Return the [x, y] coordinate for the center point of the cell that contains the specified text.  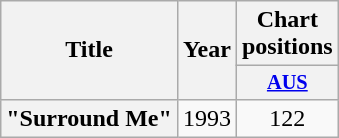
Title [90, 50]
122 [287, 118]
1993 [206, 118]
Chart positions [287, 34]
"Surround Me" [90, 118]
Year [206, 50]
AUS [287, 83]
